For the text-containing cell, return its midpoint in (x, y) coordinate format. 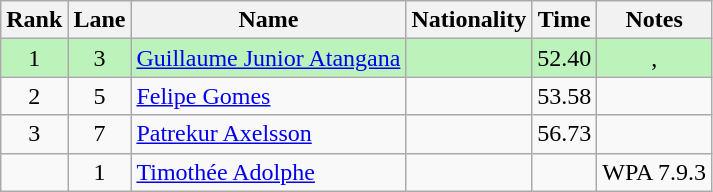
52.40 (564, 58)
2 (34, 96)
Name (268, 20)
Rank (34, 20)
, (654, 58)
56.73 (564, 134)
Lane (100, 20)
Timothée Adolphe (268, 172)
WPA 7.9.3 (654, 172)
Patrekur Axelsson (268, 134)
53.58 (564, 96)
Notes (654, 20)
Nationality (469, 20)
Guillaume Junior Atangana (268, 58)
7 (100, 134)
Felipe Gomes (268, 96)
5 (100, 96)
Time (564, 20)
